Output the [x, y] coordinate of the center of the cell containing the given text.  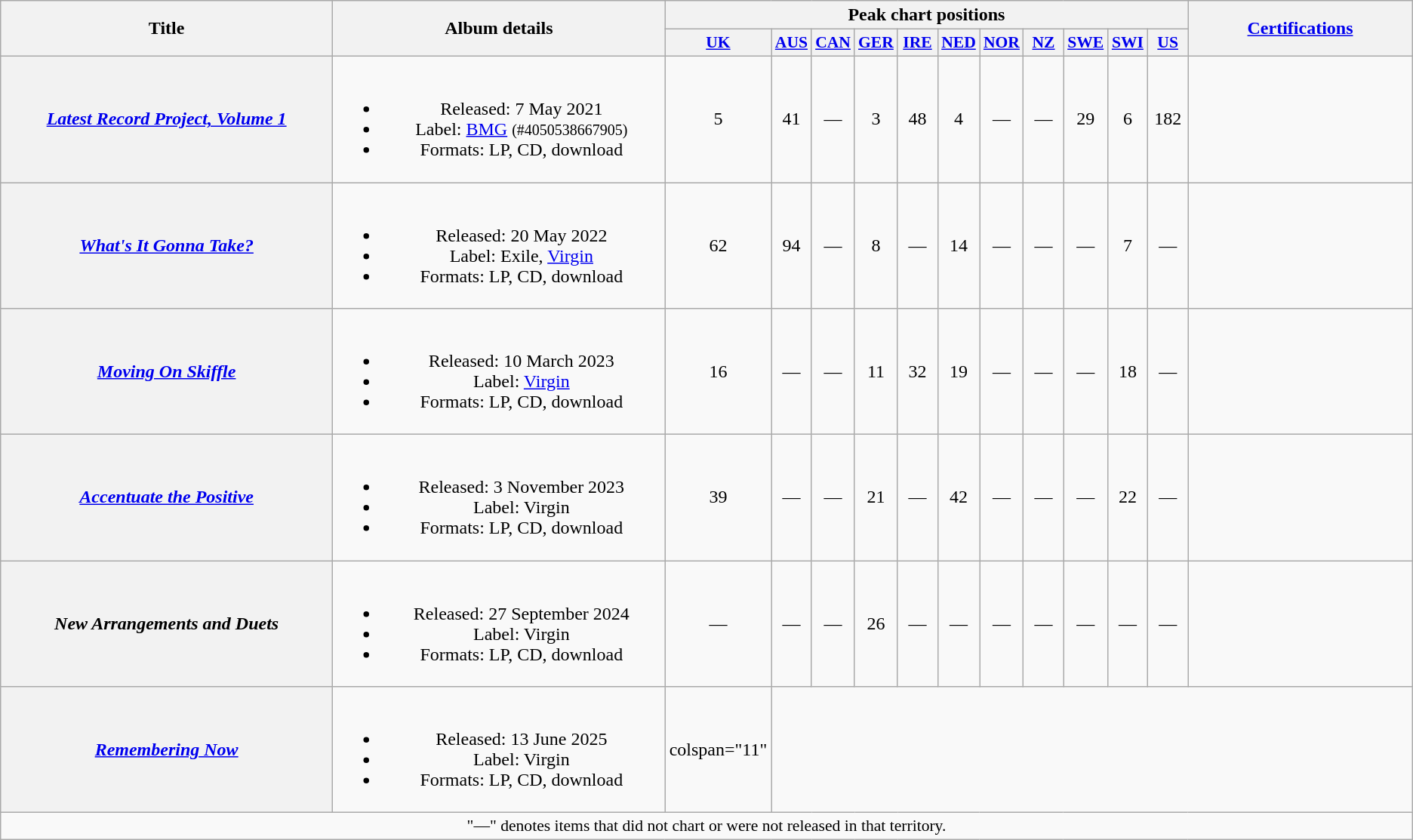
NOR [1002, 43]
94 [791, 246]
21 [876, 498]
18 [1128, 371]
182 [1168, 119]
26 [876, 623]
colspan="11" [719, 750]
16 [719, 371]
41 [791, 119]
Moving On Skiffle [167, 371]
Released: 27 September 2024Label: VirginFormats: LP, CD, download [500, 623]
UK [719, 43]
Released: 10 March 2023Label: VirginFormats: LP, CD, download [500, 371]
Latest Record Project, Volume 1 [167, 119]
29 [1085, 119]
"—" denotes items that did not chart or were not released in that territory. [706, 826]
Accentuate the Positive [167, 498]
22 [1128, 498]
6 [1128, 119]
48 [918, 119]
New Arrangements and Duets [167, 623]
Released: 3 November 2023Label: VirginFormats: LP, CD, download [500, 498]
7 [1128, 246]
Remembering Now [167, 750]
US [1168, 43]
14 [959, 246]
NED [959, 43]
32 [918, 371]
8 [876, 246]
42 [959, 498]
39 [719, 498]
11 [876, 371]
Released: 13 June 2025Label: VirginFormats: LP, CD, download [500, 750]
19 [959, 371]
Released: 7 May 2021Label: BMG (#4050538667905)Formats: LP, CD, download [500, 119]
AUS [791, 43]
62 [719, 246]
What's It Gonna Take? [167, 246]
NZ [1043, 43]
Released: 20 May 2022Label: Exile, VirginFormats: LP, CD, download [500, 246]
GER [876, 43]
Peak chart positions [927, 15]
3 [876, 119]
SWI [1128, 43]
Album details [500, 29]
CAN [833, 43]
IRE [918, 43]
Certifications [1300, 29]
4 [959, 119]
Title [167, 29]
SWE [1085, 43]
5 [719, 119]
